For the text-containing cell, return its midpoint in (x, y) coordinate format. 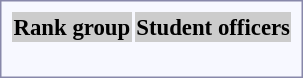
Student officers (214, 27)
Rank group (72, 27)
